Output the [X, Y] coordinate of the center of the cell containing the given text.  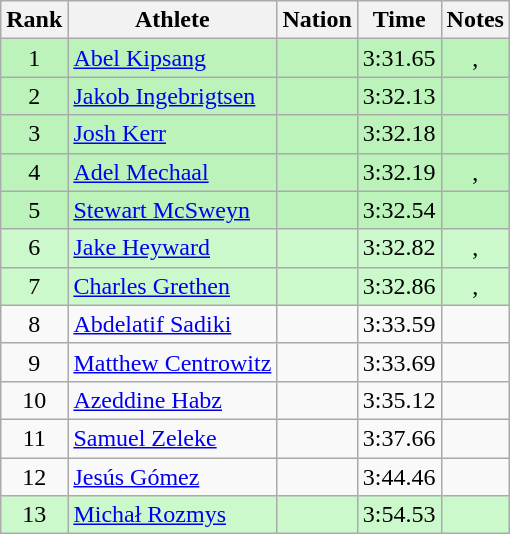
3:32.18 [399, 134]
Notes [475, 20]
Josh Kerr [172, 134]
Samuel Zeleke [172, 438]
6 [34, 248]
3:37.66 [399, 438]
Jakob Ingebrigtsen [172, 96]
5 [34, 210]
3:32.82 [399, 248]
Jake Heyward [172, 248]
Abdelatif Sadiki [172, 324]
3 [34, 134]
3:32.54 [399, 210]
10 [34, 400]
3:31.65 [399, 58]
Abel Kipsang [172, 58]
3:33.59 [399, 324]
3:44.46 [399, 477]
Stewart McSweyn [172, 210]
13 [34, 515]
3:32.13 [399, 96]
3:33.69 [399, 362]
Time [399, 20]
Charles Grethen [172, 286]
Azeddine Habz [172, 400]
4 [34, 172]
Nation [317, 20]
7 [34, 286]
8 [34, 324]
2 [34, 96]
3:32.86 [399, 286]
Jesús Gómez [172, 477]
Matthew Centrowitz [172, 362]
1 [34, 58]
11 [34, 438]
Rank [34, 20]
Michał Rozmys [172, 515]
3:54.53 [399, 515]
Adel Mechaal [172, 172]
3:32.19 [399, 172]
3:35.12 [399, 400]
9 [34, 362]
Athlete [172, 20]
12 [34, 477]
